Return [X, Y] of the center of cell containing provided text 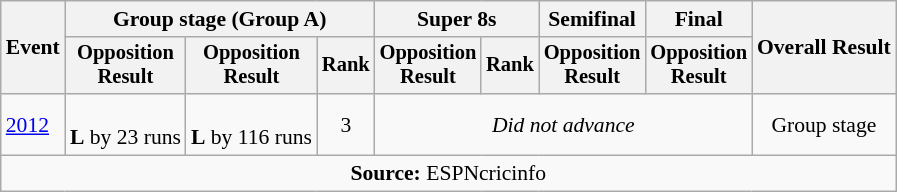
Overall Result [824, 48]
Super 8s [457, 19]
Semifinal [592, 19]
L by 116 runs [252, 124]
Group stage (Group A) [220, 19]
Final [698, 19]
Source: ESPNcricinfo [448, 174]
L by 23 runs [126, 124]
2012 [33, 124]
Did not advance [564, 124]
Group stage [824, 124]
Event [33, 48]
3 [346, 124]
